Output the [x, y] coordinate of the center of the cell containing the given text.  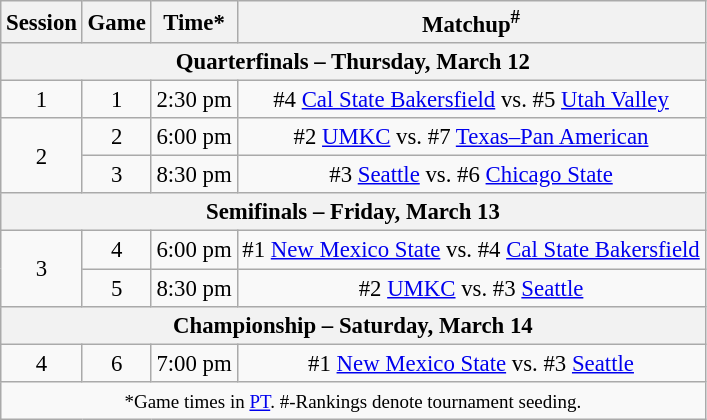
Time* [194, 22]
Game [116, 22]
#1 New Mexico State vs. #4 Cal State Bakersfield [471, 250]
Quarterfinals – Thursday, March 12 [353, 62]
5 [116, 288]
Session [42, 22]
#1 New Mexico State vs. #3 Seattle [471, 363]
Championship – Saturday, March 14 [353, 325]
7:00 pm [194, 363]
*Game times in PT. #-Rankings denote tournament seeding. [353, 400]
6 [116, 363]
#4 Cal State Bakersfield vs. #5 Utah Valley [471, 100]
#3 Seattle vs. #6 Chicago State [471, 175]
#2 UMKC vs. #3 Seattle [471, 288]
Matchup# [471, 22]
2:30 pm [194, 100]
#2 UMKC vs. #7 Texas–Pan American [471, 137]
Semifinals – Friday, March 13 [353, 213]
